Determine the [x, y] coordinate at the center of the cell enclosing the given text.  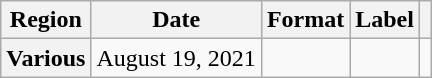
August 19, 2021 [176, 58]
Label [385, 20]
Format [305, 20]
Various [46, 58]
Date [176, 20]
Region [46, 20]
